Return (x, y) of the center of cell containing provided text 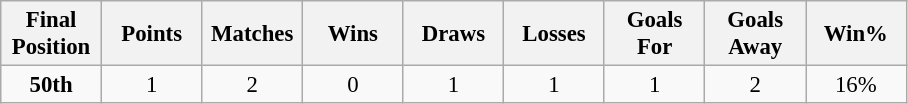
0 (354, 85)
Losses (554, 34)
Wins (354, 34)
50th (52, 85)
Win% (856, 34)
Goals Away (756, 34)
Goals For (654, 34)
Final Position (52, 34)
16% (856, 85)
Matches (252, 34)
Points (152, 34)
Draws (454, 34)
